Capture the cell that displays the provided text and extract its [X, Y] central coordinate. 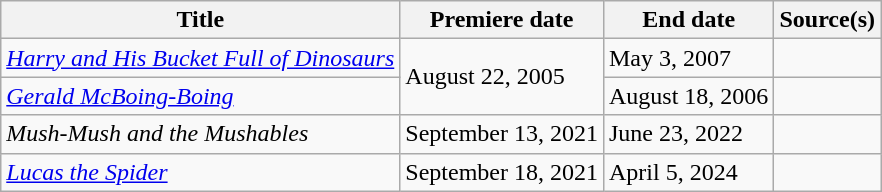
August 18, 2006 [688, 96]
August 22, 2005 [502, 77]
End date [688, 20]
Harry and His Bucket Full of Dinosaurs [200, 58]
Gerald McBoing-Boing [200, 96]
April 5, 2024 [688, 172]
September 13, 2021 [502, 134]
June 23, 2022 [688, 134]
May 3, 2007 [688, 58]
Source(s) [828, 20]
Mush-Mush and the Mushables [200, 134]
Lucas the Spider [200, 172]
September 18, 2021 [502, 172]
Title [200, 20]
Premiere date [502, 20]
